Determine the (x, y) coordinate at the center of the cell enclosing the given text.  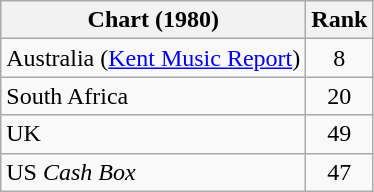
20 (340, 96)
49 (340, 134)
UK (154, 134)
Chart (1980) (154, 20)
Rank (340, 20)
US Cash Box (154, 172)
South Africa (154, 96)
8 (340, 58)
47 (340, 172)
Australia (Kent Music Report) (154, 58)
